Output the (X, Y) coordinate of the center of the cell containing the given text.  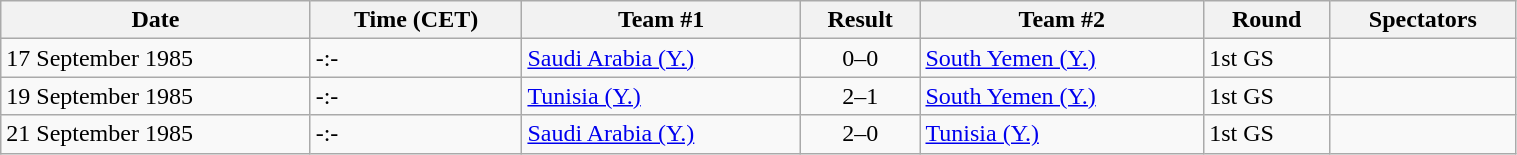
Time (CET) (416, 20)
Team #1 (661, 20)
2–0 (860, 134)
0–0 (860, 58)
21 September 1985 (156, 134)
2–1 (860, 96)
Round (1267, 20)
Date (156, 20)
Spectators (1423, 20)
19 September 1985 (156, 96)
Result (860, 20)
17 September 1985 (156, 58)
Team #2 (1062, 20)
